Output the [x, y] coordinate of the center of the cell containing the given text.  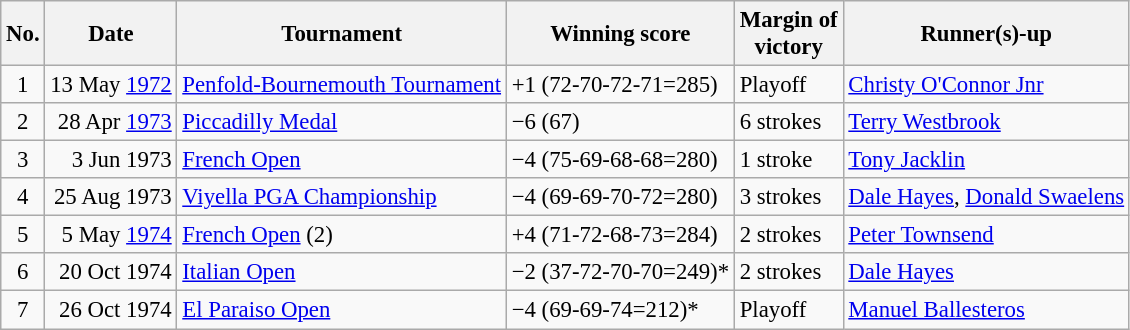
1 [23, 85]
Piccadilly Medal [342, 122]
Tournament [342, 34]
+4 (71-72-68-73=284) [620, 235]
6 strokes [788, 122]
−4 (69-69-74=212)* [620, 310]
−2 (37-72-70-70=249)* [620, 273]
Dale Hayes [986, 273]
Margin ofvictory [788, 34]
Italian Open [342, 273]
7 [23, 310]
Christy O'Connor Jnr [986, 85]
Terry Westbrook [986, 122]
Runner(s)-up [986, 34]
Winning score [620, 34]
6 [23, 273]
Peter Townsend [986, 235]
−6 (67) [620, 122]
2 [23, 122]
Date [111, 34]
Dale Hayes, Donald Swaelens [986, 197]
1 stroke [788, 160]
5 [23, 235]
13 May 1972 [111, 85]
−4 (75-69-68-68=280) [620, 160]
Tony Jacklin [986, 160]
3 Jun 1973 [111, 160]
4 [23, 197]
26 Oct 1974 [111, 310]
+1 (72-70-72-71=285) [620, 85]
−4 (69-69-70-72=280) [620, 197]
25 Aug 1973 [111, 197]
20 Oct 1974 [111, 273]
5 May 1974 [111, 235]
French Open [342, 160]
No. [23, 34]
Manuel Ballesteros [986, 310]
Viyella PGA Championship [342, 197]
French Open (2) [342, 235]
Penfold-Bournemouth Tournament [342, 85]
El Paraiso Open [342, 310]
3 [23, 160]
3 strokes [788, 197]
28 Apr 1973 [111, 122]
